Identify which cell holds the provided text, then report its [x, y] central coordinate. 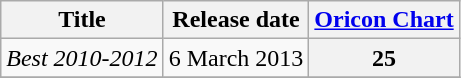
Release date [236, 20]
Oricon Chart [384, 20]
Title [82, 20]
Best 2010-2012 [82, 58]
6 March 2013 [236, 58]
25 [384, 58]
